Locate the cell with the specified text and output its (x, y) center coordinate. 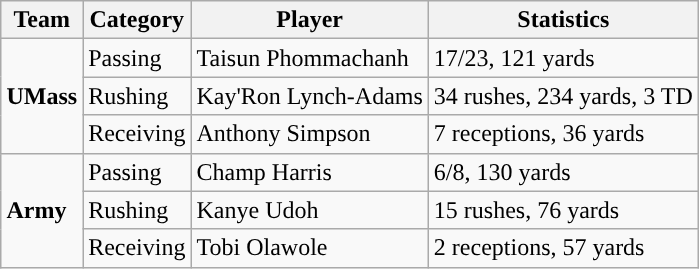
6/8, 130 yards (563, 172)
2 receptions, 57 yards (563, 248)
Team (42, 20)
15 rushes, 76 yards (563, 210)
Army (42, 210)
7 receptions, 36 yards (563, 134)
Player (310, 20)
Kay'Ron Lynch-Adams (310, 96)
17/23, 121 yards (563, 58)
34 rushes, 234 yards, 3 TD (563, 96)
Statistics (563, 20)
Anthony Simpson (310, 134)
Category (137, 20)
Tobi Olawole (310, 248)
Champ Harris (310, 172)
Taisun Phommachanh (310, 58)
Kanye Udoh (310, 210)
UMass (42, 96)
